Extract the (x, y) coordinate from the center of the cell holding the provided text.  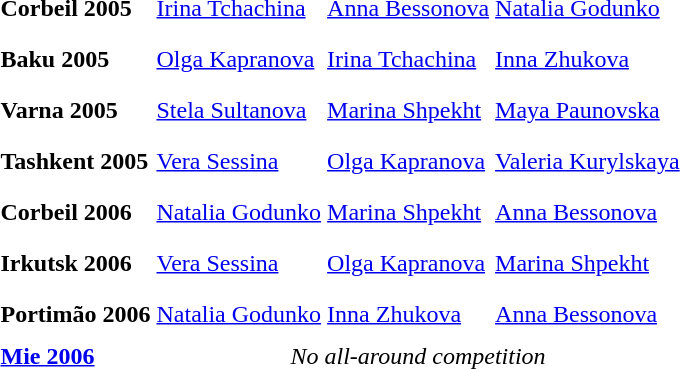
Irina Tchachina (408, 59)
Inna Zhukova (408, 314)
Stela Sultanova (239, 110)
